Provide the [x, y] coordinate of the cell's center where the given text is located.  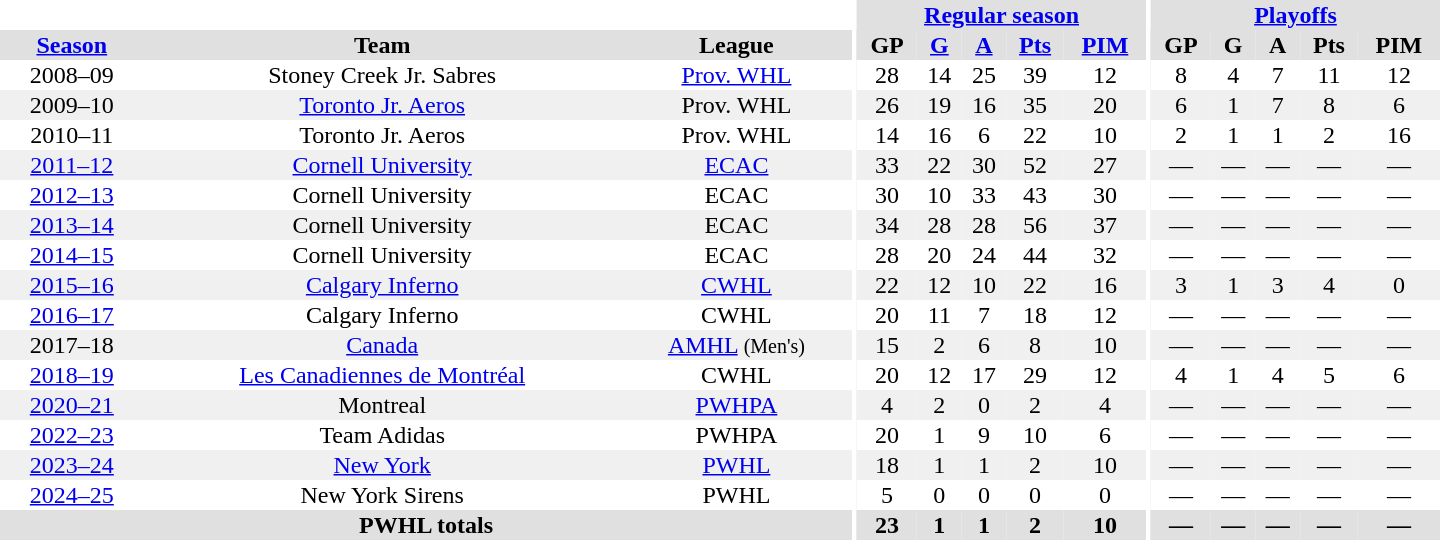
League [736, 45]
Playoffs [1296, 15]
Regular season [1002, 15]
27 [1105, 165]
PWHL totals [426, 525]
23 [887, 525]
15 [887, 345]
Stoney Creek Jr. Sabres [382, 75]
34 [887, 225]
17 [984, 375]
43 [1035, 195]
44 [1035, 255]
56 [1035, 225]
Canada [382, 345]
2018–19 [72, 375]
25 [984, 75]
35 [1035, 105]
AMHL (Men's) [736, 345]
19 [940, 105]
26 [887, 105]
New York Sirens [382, 495]
2023–24 [72, 465]
Team [382, 45]
2024–25 [72, 495]
2022–23 [72, 435]
2008–09 [72, 75]
52 [1035, 165]
39 [1035, 75]
2012–13 [72, 195]
2020–21 [72, 405]
Les Canadiennes de Montréal [382, 375]
32 [1105, 255]
2016–17 [72, 315]
New York [382, 465]
2017–18 [72, 345]
2013–14 [72, 225]
2010–11 [72, 135]
24 [984, 255]
2014–15 [72, 255]
37 [1105, 225]
29 [1035, 375]
Montreal [382, 405]
2011–12 [72, 165]
2009–10 [72, 105]
9 [984, 435]
2015–16 [72, 285]
Team Adidas [382, 435]
Season [72, 45]
